Find where the given text appears and provide that cell's center as (X, Y) coordinate. 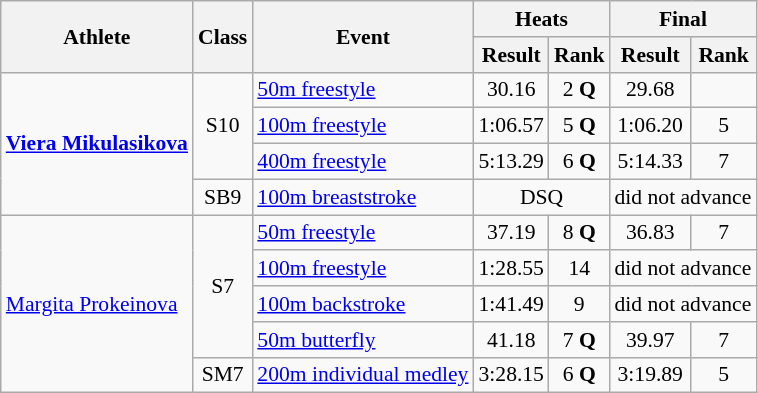
100m breaststroke (362, 197)
200m individual medley (362, 375)
50m butterfly (362, 340)
Margita Prokeinova (97, 304)
S10 (222, 126)
Viera Mikulasikova (97, 143)
41.18 (510, 340)
SM7 (222, 375)
Final (684, 19)
3:28.15 (510, 375)
Class (222, 36)
8 Q (580, 233)
3:19.89 (650, 375)
DSQ (541, 197)
Heats (541, 19)
36.83 (650, 233)
5:14.33 (650, 162)
100m backstroke (362, 304)
5 Q (580, 126)
5:13.29 (510, 162)
1:06.57 (510, 126)
400m freestyle (362, 162)
14 (580, 269)
Event (362, 36)
SB9 (222, 197)
1:06.20 (650, 126)
37.19 (510, 233)
9 (580, 304)
Athlete (97, 36)
S7 (222, 286)
2 Q (580, 90)
1:41.49 (510, 304)
30.16 (510, 90)
7 Q (580, 340)
39.97 (650, 340)
29.68 (650, 90)
1:28.55 (510, 269)
